Search for the cell housing the specified text and yield its (x, y) center coordinate. 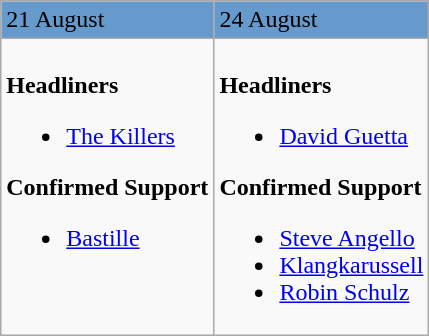
HeadlinersDavid GuettaConfirmed SupportSteve AngelloKlangkarussellRobin Schulz (322, 187)
24 August (322, 20)
HeadlinersThe KillersConfirmed SupportBastille (108, 187)
21 August (108, 20)
